Determine the [X, Y] coordinate at the center of the cell enclosing the given text.  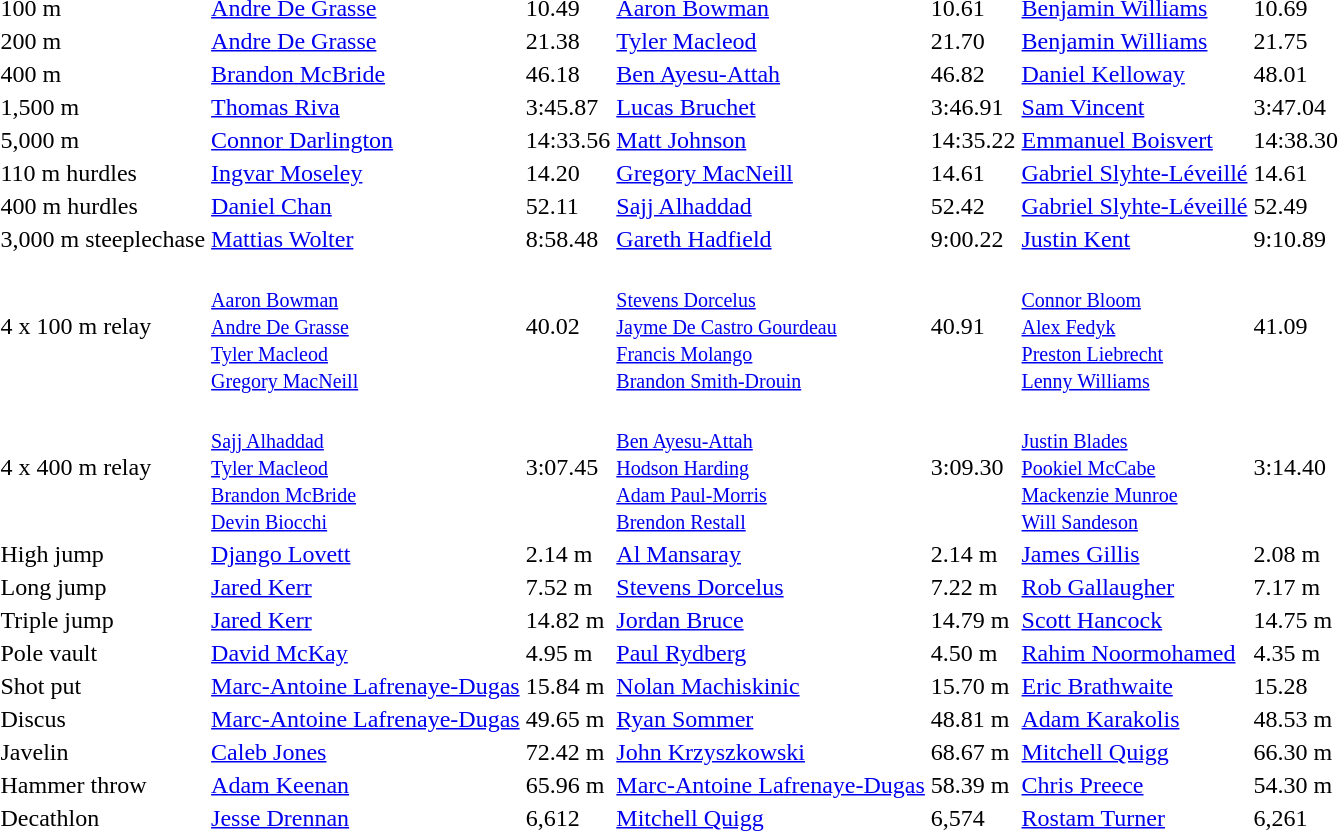
4.95 m [568, 653]
9:00.22 [973, 239]
Emmanuel Boisvert [1134, 140]
Sajj AlhaddadTyler MacleodBrandon McBrideDevin Biocchi [366, 467]
58.39 m [973, 785]
Connor BloomAlex FedykPreston LiebrechtLenny Williams [1134, 326]
3:09.30 [973, 467]
Mattias Wolter [366, 239]
Chris Preece [1134, 785]
Andre De Grasse [366, 41]
Matt Johnson [771, 140]
49.65 m [568, 719]
Tyler Macleod [771, 41]
Jordan Bruce [771, 620]
Daniel Kelloway [1134, 74]
7.52 m [568, 587]
14.79 m [973, 620]
Eric Brathwaite [1134, 686]
72.42 m [568, 752]
Thomas Riva [366, 107]
Sam Vincent [1134, 107]
Nolan Machiskinic [771, 686]
3:45.87 [568, 107]
Gregory MacNeill [771, 173]
14.82 m [568, 620]
40.02 [568, 326]
Adam Keenan [366, 785]
James Gillis [1134, 554]
4.50 m [973, 653]
Rahim Noormohamed [1134, 653]
46.18 [568, 74]
Ben Ayesu-Attah [771, 74]
3:07.45 [568, 467]
Stevens Dorcelus [771, 587]
Benjamin Williams [1134, 41]
46.82 [973, 74]
14:33.56 [568, 140]
21.38 [568, 41]
68.67 m [973, 752]
14.20 [568, 173]
7.22 m [973, 587]
Paul Rydberg [771, 653]
14:35.22 [973, 140]
Lucas Bruchet [771, 107]
Aaron BowmanAndre De GrasseTyler MacleodGregory MacNeill [366, 326]
Daniel Chan [366, 206]
John Krzyszkowski [771, 752]
Caleb Jones [366, 752]
Rob Gallaugher [1134, 587]
14.61 [973, 173]
Stevens DorcelusJayme De Castro GourdeauFrancis MolangoBrandon Smith-Drouin [771, 326]
Justin Kent [1134, 239]
Mitchell Quigg [1134, 752]
40.91 [973, 326]
Ben Ayesu-AttahHodson HardingAdam Paul-MorrisBrendon Restall [771, 467]
Connor Darlington [366, 140]
65.96 m [568, 785]
Gareth Hadfield [771, 239]
15.70 m [973, 686]
Sajj Alhaddad [771, 206]
Al Mansaray [771, 554]
Adam Karakolis [1134, 719]
Scott Hancock [1134, 620]
Justin BladesPookiel McCabeMackenzie MunroeWill Sandeson [1134, 467]
48.81 m [973, 719]
Ingvar Moseley [366, 173]
15.84 m [568, 686]
8:58.48 [568, 239]
3:46.91 [973, 107]
Ryan Sommer [771, 719]
David McKay [366, 653]
Django Lovett [366, 554]
Brandon McBride [366, 74]
52.42 [973, 206]
52.11 [568, 206]
21.70 [973, 41]
